For the text-containing cell, return its midpoint in [X, Y] coordinate format. 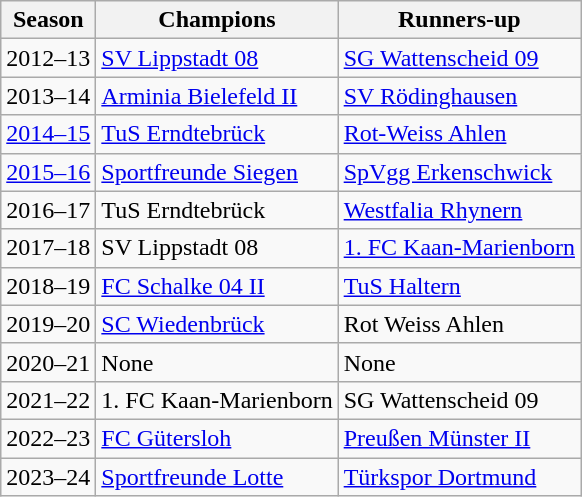
Rot Weiss Ahlen [459, 324]
2020–21 [48, 362]
Runners-up [459, 20]
Sportfreunde Siegen [217, 172]
2021–22 [48, 400]
Season [48, 20]
2019–20 [48, 324]
2013–14 [48, 96]
SC Wiedenbrück [217, 324]
2022–23 [48, 438]
2016–17 [48, 210]
Champions [217, 20]
FC Schalke 04 II [217, 286]
2014–15 [48, 134]
2015–16 [48, 172]
TuS Haltern [459, 286]
2012–13 [48, 58]
FC Gütersloh [217, 438]
2018–19 [48, 286]
Rot-Weiss Ahlen [459, 134]
Sportfreunde Lotte [217, 477]
SpVgg Erkenschwick [459, 172]
Türkspor Dortmund [459, 477]
2023–24 [48, 477]
SV Rödinghausen [459, 96]
2017–18 [48, 248]
Arminia Bielefeld II [217, 96]
Preußen Münster II [459, 438]
Westfalia Rhynern [459, 210]
